Scan for the cell matching the given text and deliver its (X, Y) coordinate at center. 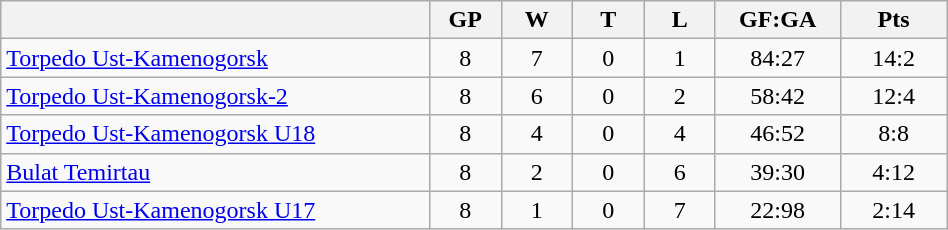
Torpedo Ust-Kamenogorsk-2 (216, 96)
8:8 (894, 134)
58:42 (778, 96)
46:52 (778, 134)
22:98 (778, 210)
Bulat Temirtau (216, 172)
W (536, 20)
T (608, 20)
14:2 (894, 58)
Torpedo Ust-Kamenogorsk (216, 58)
L (680, 20)
12:4 (894, 96)
Pts (894, 20)
2:14 (894, 210)
84:27 (778, 58)
Torpedo Ust-Kamenogorsk U17 (216, 210)
GF:GA (778, 20)
39:30 (778, 172)
4:12 (894, 172)
GP (466, 20)
Torpedo Ust-Kamenogorsk U18 (216, 134)
